Return [x, y] of the center of cell containing provided text 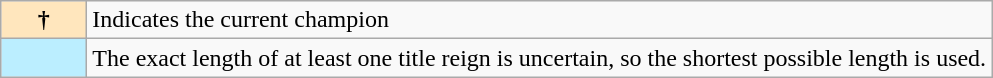
The exact length of at least one title reign is uncertain, so the shortest possible length is used. [540, 58]
Indicates the current champion [540, 20]
† [44, 20]
